Provide the (X, Y) coordinate of the cell's center where the given text is located.  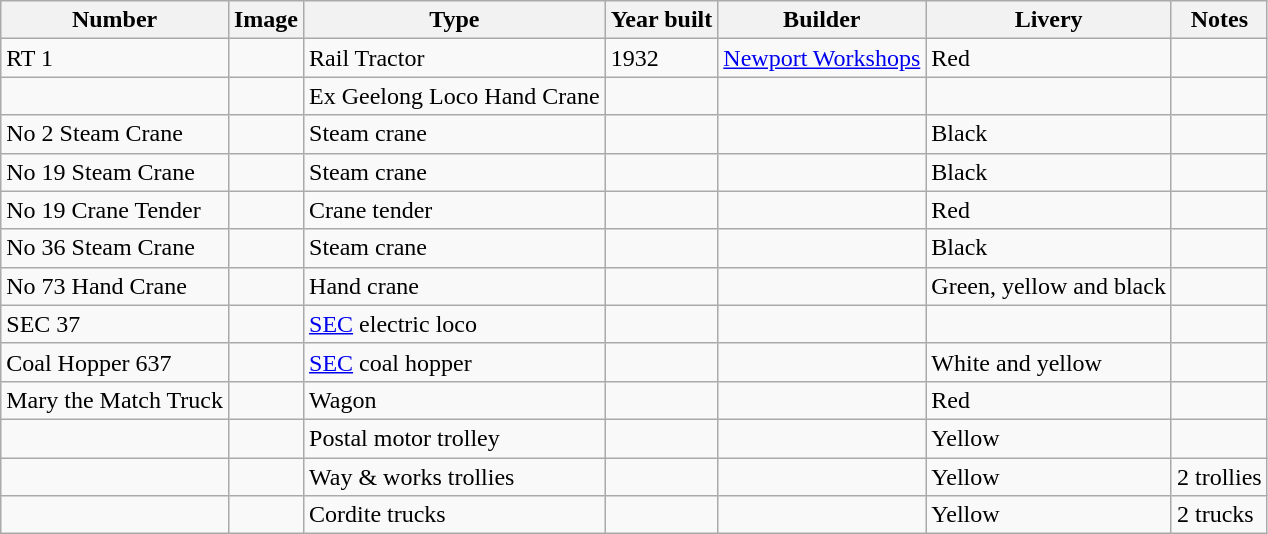
1932 (662, 58)
Rail Tractor (455, 58)
2 trucks (1219, 515)
2 trollies (1219, 477)
Green, yellow and black (1049, 286)
No 36 Steam Crane (115, 248)
SEC coal hopper (455, 362)
SEC electric loco (455, 324)
SEC 37 (115, 324)
No 73 Hand Crane (115, 286)
Ex Geelong Loco Hand Crane (455, 96)
Hand crane (455, 286)
RT 1 (115, 58)
Image (266, 20)
Newport Workshops (822, 58)
Cordite trucks (455, 515)
Builder (822, 20)
Way & works trollies (455, 477)
Notes (1219, 20)
No 2 Steam Crane (115, 134)
Number (115, 20)
Type (455, 20)
Livery (1049, 20)
No 19 Steam Crane (115, 172)
Mary the Match Truck (115, 400)
White and yellow (1049, 362)
Crane tender (455, 210)
Wagon (455, 400)
Coal Hopper 637 (115, 362)
Year built (662, 20)
Postal motor trolley (455, 438)
No 19 Crane Tender (115, 210)
